Capture the cell that displays the provided text and extract its (X, Y) central coordinate. 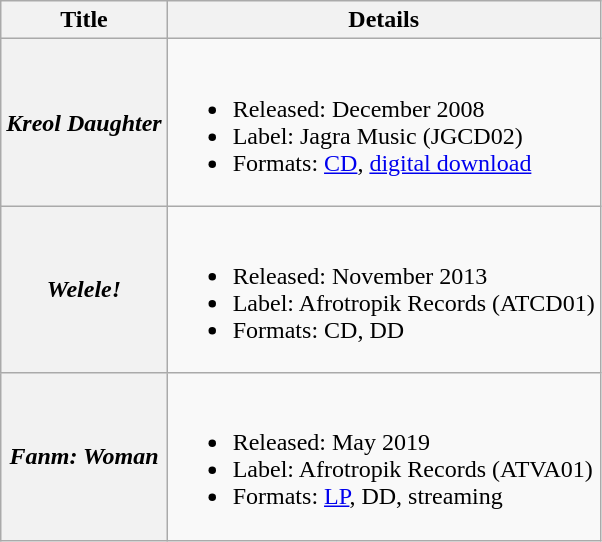
Released: May 2019Label: Afrotropik Records (ATVA01)Formats: LP, DD, streaming (384, 456)
Released: November 2013Label: Afrotropik Records (ATCD01)Formats: CD, DD (384, 290)
Released: December 2008Label: Jagra Music (JGCD02)Formats: CD, digital download (384, 122)
Kreol Daughter (84, 122)
Details (384, 20)
Fanm: Woman (84, 456)
Title (84, 20)
Welele! (84, 290)
